Return the (X, Y) coordinate for the center point of the cell that contains the specified text.  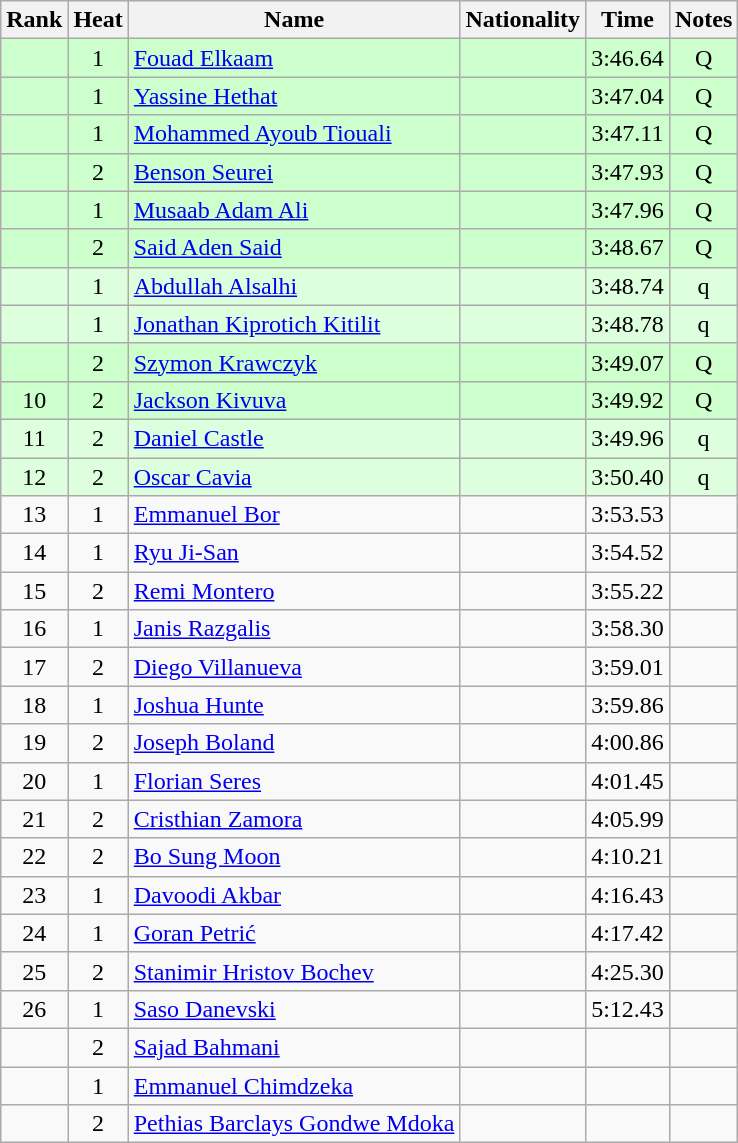
Mohammed Ayoub Tiouali (294, 134)
3:54.52 (628, 553)
Joseph Boland (294, 743)
Ryu Ji-San (294, 553)
3:58.30 (628, 629)
4:05.99 (628, 819)
Name (294, 20)
Stanimir Hristov Bochev (294, 971)
3:48.74 (628, 286)
10 (34, 400)
25 (34, 971)
24 (34, 933)
Florian Seres (294, 781)
Diego Villanueva (294, 667)
Musaab Adam Ali (294, 210)
3:47.93 (628, 172)
4:00.86 (628, 743)
Saso Danevski (294, 1009)
Nationality (523, 20)
Daniel Castle (294, 438)
3:47.11 (628, 134)
4:01.45 (628, 781)
15 (34, 591)
18 (34, 705)
3:55.22 (628, 591)
4:25.30 (628, 971)
Remi Montero (294, 591)
Oscar Cavia (294, 477)
Yassine Hethat (294, 96)
3:48.78 (628, 324)
26 (34, 1009)
Bo Sung Moon (294, 857)
16 (34, 629)
Notes (703, 20)
Jonathan Kiprotich Kitilit (294, 324)
Time (628, 20)
3:49.96 (628, 438)
Heat (98, 20)
20 (34, 781)
Szymon Krawczyk (294, 362)
3:59.01 (628, 667)
Pethias Barclays Gondwe Mdoka (294, 1124)
5:12.43 (628, 1009)
Emmanuel Bor (294, 515)
Janis Razgalis (294, 629)
21 (34, 819)
13 (34, 515)
Fouad Elkaam (294, 58)
Cristhian Zamora (294, 819)
4:17.42 (628, 933)
Sajad Bahmani (294, 1047)
3:53.53 (628, 515)
4:10.21 (628, 857)
3:48.67 (628, 248)
23 (34, 895)
3:47.96 (628, 210)
Said Aden Said (294, 248)
3:59.86 (628, 705)
Abdullah Alsalhi (294, 286)
Goran Petrić (294, 933)
4:16.43 (628, 895)
Benson Seurei (294, 172)
12 (34, 477)
3:47.04 (628, 96)
14 (34, 553)
Emmanuel Chimdzeka (294, 1085)
Rank (34, 20)
Joshua Hunte (294, 705)
19 (34, 743)
3:49.92 (628, 400)
3:50.40 (628, 477)
Davoodi Akbar (294, 895)
Jackson Kivuva (294, 400)
3:49.07 (628, 362)
11 (34, 438)
17 (34, 667)
3:46.64 (628, 58)
22 (34, 857)
